Return the (X, Y) coordinate for the center point of the cell that contains the specified text.  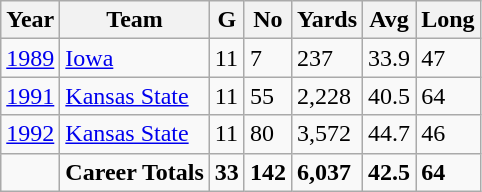
Year (30, 20)
3,572 (326, 134)
G (226, 20)
Avg (390, 20)
142 (268, 172)
40.5 (390, 96)
47 (448, 58)
Yards (326, 20)
2,228 (326, 96)
46 (448, 134)
6,037 (326, 172)
44.7 (390, 134)
33 (226, 172)
1989 (30, 58)
1992 (30, 134)
Career Totals (135, 172)
55 (268, 96)
Iowa (135, 58)
33.9 (390, 58)
No (268, 20)
42.5 (390, 172)
Long (448, 20)
80 (268, 134)
Team (135, 20)
1991 (30, 96)
237 (326, 58)
7 (268, 58)
